Search for the cell housing the specified text and yield its (X, Y) center coordinate. 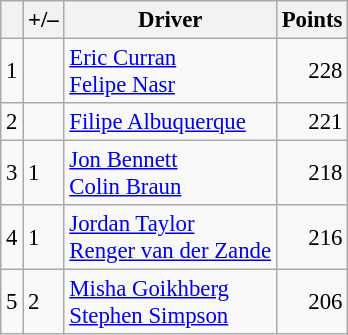
216 (312, 238)
Jon Bennett Colin Braun (170, 174)
228 (312, 72)
4 (12, 238)
Driver (170, 20)
Filipe Albuquerque (170, 122)
5 (12, 302)
221 (312, 122)
206 (312, 302)
+/– (44, 20)
Misha Goikhberg Stephen Simpson (170, 302)
Jordan Taylor Renger van der Zande (170, 238)
3 (12, 174)
218 (312, 174)
Points (312, 20)
Eric Curran Felipe Nasr (170, 72)
